Search for the cell housing the specified text and yield its [X, Y] center coordinate. 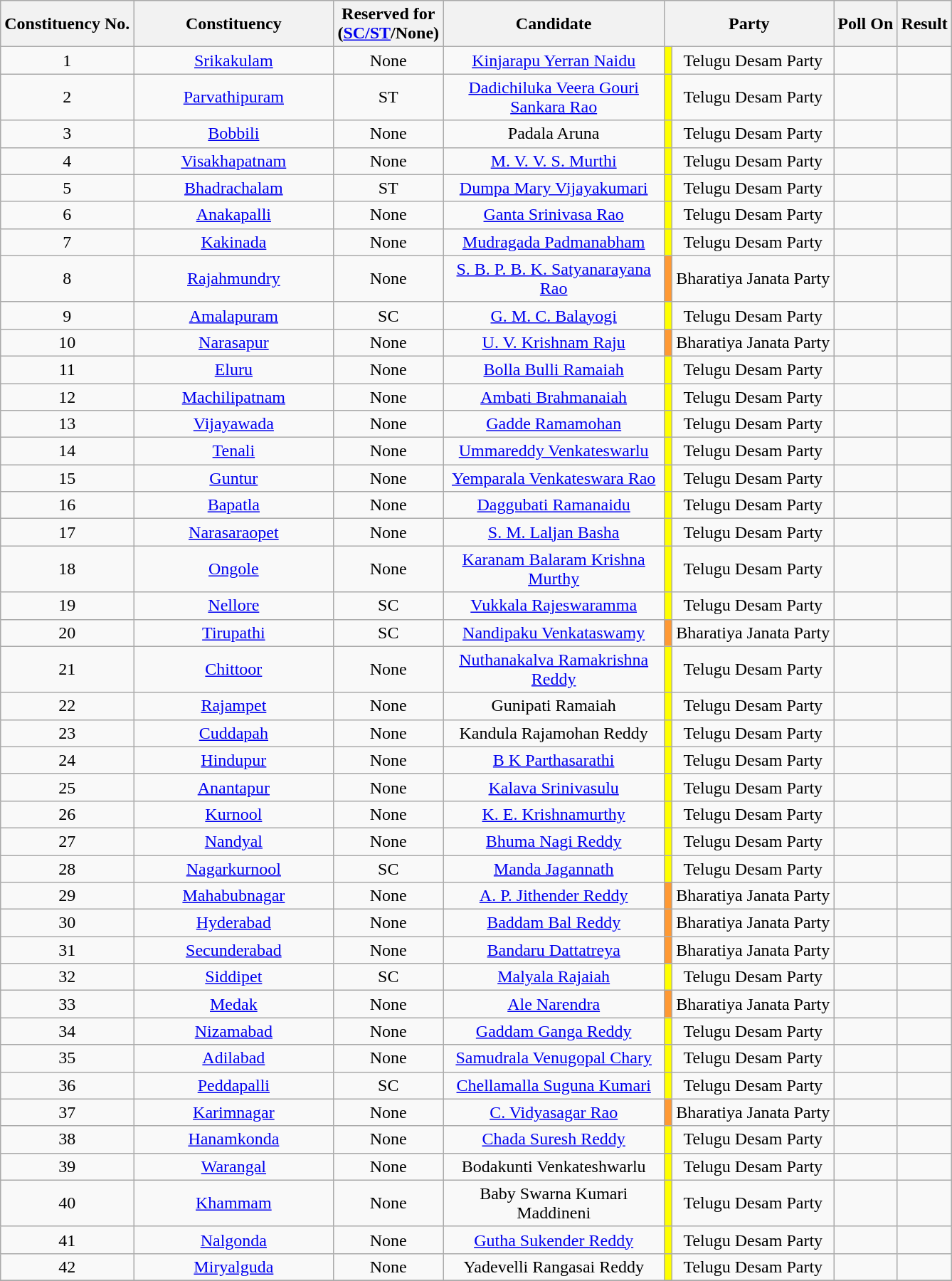
Khammam [233, 1203]
G. M. C. Balayogi [554, 315]
Parvathipuram [233, 97]
Karanam Balaram Krishna Murthy [554, 569]
Karimnagar [233, 1112]
Peddapalli [233, 1085]
S. B. P. B. K. Satyanarayana Rao [554, 279]
Ale Narendra [554, 1004]
Cuddapah [233, 733]
Baddam Bal Reddy [554, 923]
Candidate [554, 24]
Ongole [233, 569]
Rajampet [233, 706]
35 [67, 1058]
30 [67, 923]
Bhuma Nagi Reddy [554, 841]
5 [67, 188]
40 [67, 1203]
Eluru [233, 369]
Narasaraopet [233, 532]
Hanamkonda [233, 1139]
41 [67, 1240]
M. V. V. S. Murthi [554, 161]
Dadichiluka Veera Gouri Sankara Rao [554, 97]
Reserved for(SC/ST/None) [388, 24]
Manda Jagannath [554, 869]
Yadevelli Rangasai Reddy [554, 1267]
Bodakunti Venkateshwarlu [554, 1166]
17 [67, 532]
Adilabad [233, 1058]
Srikakulam [233, 60]
Mudragada Padmanabham [554, 242]
Nandipaku Venkataswamy [554, 633]
25 [67, 787]
B K Parthasarathi [554, 760]
C. Vidyasagar Rao [554, 1112]
Chittoor [233, 669]
Gunipati Ramaiah [554, 706]
Result [924, 24]
Anakapalli [233, 215]
Poll On [865, 24]
19 [67, 606]
3 [67, 134]
Kurnool [233, 814]
22 [67, 706]
Tirupathi [233, 633]
Nagarkurnool [233, 869]
Chada Suresh Reddy [554, 1139]
Nizamabad [233, 1031]
Yemparala Venkateswara Rao [554, 478]
Machilipatnam [233, 396]
Rajahmundry [233, 279]
24 [67, 760]
36 [67, 1085]
Secunderabad [233, 950]
10 [67, 342]
Ambati Brahmanaiah [554, 396]
Narasapur [233, 342]
S. M. Laljan Basha [554, 532]
28 [67, 869]
Bhadrachalam [233, 188]
1 [67, 60]
Constituency [233, 24]
Ganta Srinivasa Rao [554, 215]
Baby Swarna Kumari Maddineni [554, 1203]
Daggubati Ramanaidu [554, 505]
Constituency No. [67, 24]
Samudrala Venugopal Chary [554, 1058]
Kinjarapu Yerran Naidu [554, 60]
33 [67, 1004]
2 [67, 97]
31 [67, 950]
23 [67, 733]
Miryalguda [233, 1267]
K. E. Krishnamurthy [554, 814]
34 [67, 1031]
Bapatla [233, 505]
Kakinada [233, 242]
Vijayawada [233, 424]
Hindupur [233, 760]
Ummareddy Venkateswarlu [554, 451]
Kandula Rajamohan Reddy [554, 733]
11 [67, 369]
Nandyal [233, 841]
Padala Aruna [554, 134]
Tenali [233, 451]
42 [67, 1267]
Bobbili [233, 134]
Visakhapatnam [233, 161]
Medak [233, 1004]
6 [67, 215]
Siddipet [233, 977]
Party [749, 24]
9 [67, 315]
20 [67, 633]
Guntur [233, 478]
Gutha Sukender Reddy [554, 1240]
Gadde Ramamohan [554, 424]
39 [67, 1166]
Warangal [233, 1166]
13 [67, 424]
A. P. Jithender Reddy [554, 896]
Bolla Bulli Ramaiah [554, 369]
Dumpa Mary Vijayakumari [554, 188]
26 [67, 814]
8 [67, 279]
38 [67, 1139]
7 [67, 242]
18 [67, 569]
U. V. Krishnam Raju [554, 342]
Kalava Srinivasulu [554, 787]
14 [67, 451]
21 [67, 669]
Nuthanakalva Ramakrishna Reddy [554, 669]
15 [67, 478]
Vukkala Rajeswaramma [554, 606]
Gaddam Ganga Reddy [554, 1031]
Hyderabad [233, 923]
Nellore [233, 606]
32 [67, 977]
27 [67, 841]
Anantapur [233, 787]
Amalapuram [233, 315]
Nalgonda [233, 1240]
4 [67, 161]
37 [67, 1112]
29 [67, 896]
Bandaru Dattatreya [554, 950]
Chellamalla Suguna Kumari [554, 1085]
12 [67, 396]
16 [67, 505]
Malyala Rajaiah [554, 977]
Mahabubnagar [233, 896]
